Return the (X, Y) coordinate for the center point of the cell that contains the specified text.  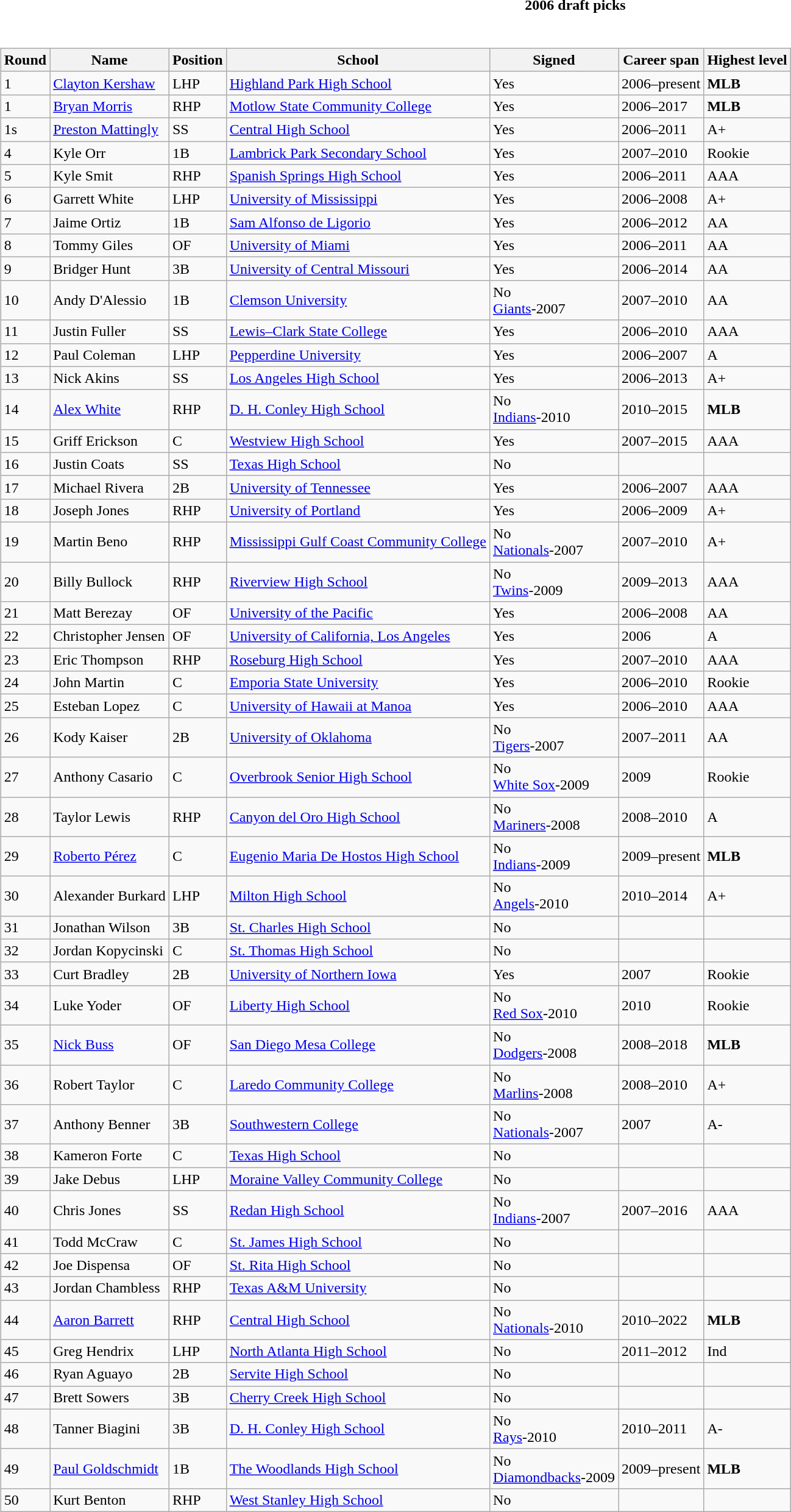
Los Angeles High School (358, 378)
40 (25, 1211)
2006 (661, 637)
6 (25, 199)
Joseph Jones (110, 510)
2011–2012 (661, 1351)
Taylor Lewis (110, 817)
2006–2014 (661, 269)
Tanner Biagini (110, 1429)
No Nationals-2010 (555, 1319)
Southwestern College (358, 1124)
Preston Mattingly (110, 129)
Nick Akins (110, 378)
Paul Coleman (110, 355)
Christopher Jensen (110, 637)
29 (25, 856)
NoDiamondbacks-2009 (555, 1468)
Anthony Benner (110, 1124)
Sam Alfonso de Ligorio (358, 223)
School (358, 60)
2006–present (661, 83)
University of Mississippi (358, 199)
University of Central Missouri (358, 269)
12 (25, 355)
Kody Kaiser (110, 738)
Lewis–Clark State College (358, 332)
The Woodlands High School (358, 1468)
Spanish Springs High School (358, 176)
Ryan Aguayo (110, 1374)
43 (25, 1288)
Ind (747, 1351)
Servite High School (358, 1374)
24 (25, 683)
St. Charles High School (358, 927)
31 (25, 927)
Roseburg High School (358, 660)
38 (25, 1156)
San Diego Mesa College (358, 1045)
Moraine Valley Community College (358, 1179)
2006–2013 (661, 378)
16 (25, 464)
2007–2016 (661, 1211)
Redan High School (358, 1211)
Alexander Burkard (110, 896)
Robert Taylor (110, 1084)
Round (25, 60)
Kyle Smit (110, 176)
University of the Pacific (358, 613)
11 (25, 332)
University of Tennessee (358, 487)
Tommy Giles (110, 246)
7 (25, 223)
Curt Bradley (110, 974)
8 (25, 246)
35 (25, 1045)
Alex White (110, 410)
University of Hawaii at Manoa (358, 706)
Chris Jones (110, 1211)
25 (25, 706)
Name (110, 60)
Westview High School (358, 441)
2010–2022 (661, 1319)
Griff Erickson (110, 441)
Paul Goldschmidt (110, 1468)
15 (25, 441)
2010–2014 (661, 896)
5 (25, 176)
49 (25, 1468)
13 (25, 378)
41 (25, 1242)
Liberty High School (358, 1005)
No Indians-2009 (555, 856)
30 (25, 896)
Greg Hendrix (110, 1351)
Jordan Chambless (110, 1288)
14 (25, 410)
32 (25, 950)
North Atlanta High School (358, 1351)
4 (25, 153)
2007–2011 (661, 738)
Laredo Community College (358, 1084)
Position (197, 60)
University of Portland (358, 510)
University of Oklahoma (358, 738)
Bryan Morris (110, 106)
Billy Bullock (110, 582)
Martin Beno (110, 541)
Cherry Creek High School (358, 1397)
Clayton Kershaw (110, 83)
University of Miami (358, 246)
22 (25, 637)
20 (25, 582)
Eugenio Maria De Hostos High School (358, 856)
NoRays-2010 (555, 1429)
NoDodgers-2008 (555, 1045)
28 (25, 817)
Highest level (747, 60)
No Tigers-2007 (555, 738)
No Red Sox-2010 (555, 1005)
Jake Debus (110, 1179)
2006–2009 (661, 510)
39 (25, 1179)
Matt Berezay (110, 613)
Signed (555, 60)
27 (25, 777)
University of Northern Iowa (358, 974)
Justin Fuller (110, 332)
Kyle Orr (110, 153)
Jonathan Wilson (110, 927)
NoIndians-2007 (555, 1211)
2009–2013 (661, 582)
Jaime Ortiz (110, 223)
42 (25, 1265)
10 (25, 300)
Justin Coats (110, 464)
Canyon del Oro High School (358, 817)
34 (25, 1005)
Pepperdine University (358, 355)
Joe Dispensa (110, 1265)
Brett Sowers (110, 1397)
Overbrook Senior High School (358, 777)
Kameron Forte (110, 1156)
33 (25, 974)
21 (25, 613)
45 (25, 1351)
Riverview High School (358, 582)
St. Thomas High School (358, 950)
Todd McCraw (110, 1242)
Bridger Hunt (110, 269)
NoGiants-2007 (555, 300)
Anthony Casario (110, 777)
Eric Thompson (110, 660)
2007–2015 (661, 441)
NoTwins-2009 (555, 582)
2006–2012 (661, 223)
37 (25, 1124)
Luke Yoder (110, 1005)
Jordan Kopycinski (110, 950)
Emporia State University (358, 683)
Texas A&M University (358, 1288)
1s (25, 129)
18 (25, 510)
46 (25, 1374)
36 (25, 1084)
NoMarlins-2008 (555, 1084)
Andy D'Alessio (110, 300)
NoWhite Sox-2009 (555, 777)
48 (25, 1429)
No Mariners-2008 (555, 817)
44 (25, 1319)
Milton High School (358, 896)
17 (25, 487)
University of California, Los Angeles (358, 637)
Esteban Lopez (110, 706)
Nick Buss (110, 1045)
John Martin (110, 683)
50 (25, 1500)
2010 (661, 1005)
2006–2017 (661, 106)
2010–2011 (661, 1429)
No Angels-2010 (555, 896)
23 (25, 660)
Motlow State Community College (358, 106)
47 (25, 1397)
West Stanley High School (358, 1500)
St. Rita High School (358, 1265)
2008–2018 (661, 1045)
Kurt Benton (110, 1500)
Aaron Barrett (110, 1319)
Lambrick Park Secondary School (358, 153)
19 (25, 541)
Michael Rivera (110, 487)
26 (25, 738)
Career span (661, 60)
9 (25, 269)
Highland Park High School (358, 83)
St. James High School (358, 1242)
Mississippi Gulf Coast Community College (358, 541)
Garrett White (110, 199)
Roberto Pérez (110, 856)
Clemson University (358, 300)
2009 (661, 777)
2010–2015 (661, 410)
NoIndians-2010 (555, 410)
